Output the (x, y) coordinate of the center of the cell containing the given text.  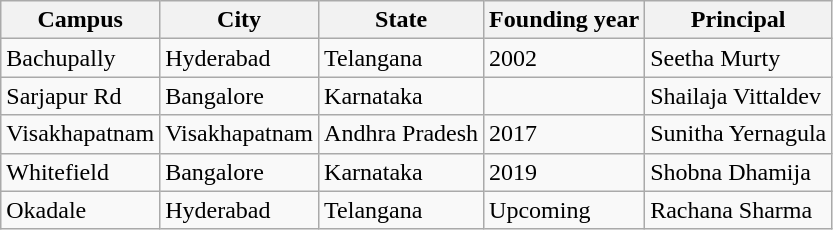
Okadale (80, 210)
Rachana Sharma (738, 210)
Founding year (564, 20)
2002 (564, 58)
2019 (564, 172)
Shailaja Vittaldev (738, 96)
2017 (564, 134)
Bachupally (80, 58)
Shobna Dhamija (738, 172)
State (402, 20)
Sunitha Yernagula (738, 134)
Campus (80, 20)
Seetha Murty (738, 58)
Whitefield (80, 172)
Sarjapur Rd (80, 96)
Andhra Pradesh (402, 134)
City (240, 20)
Upcoming (564, 210)
Principal (738, 20)
